Locate the cell with the specified text and output its (X, Y) center coordinate. 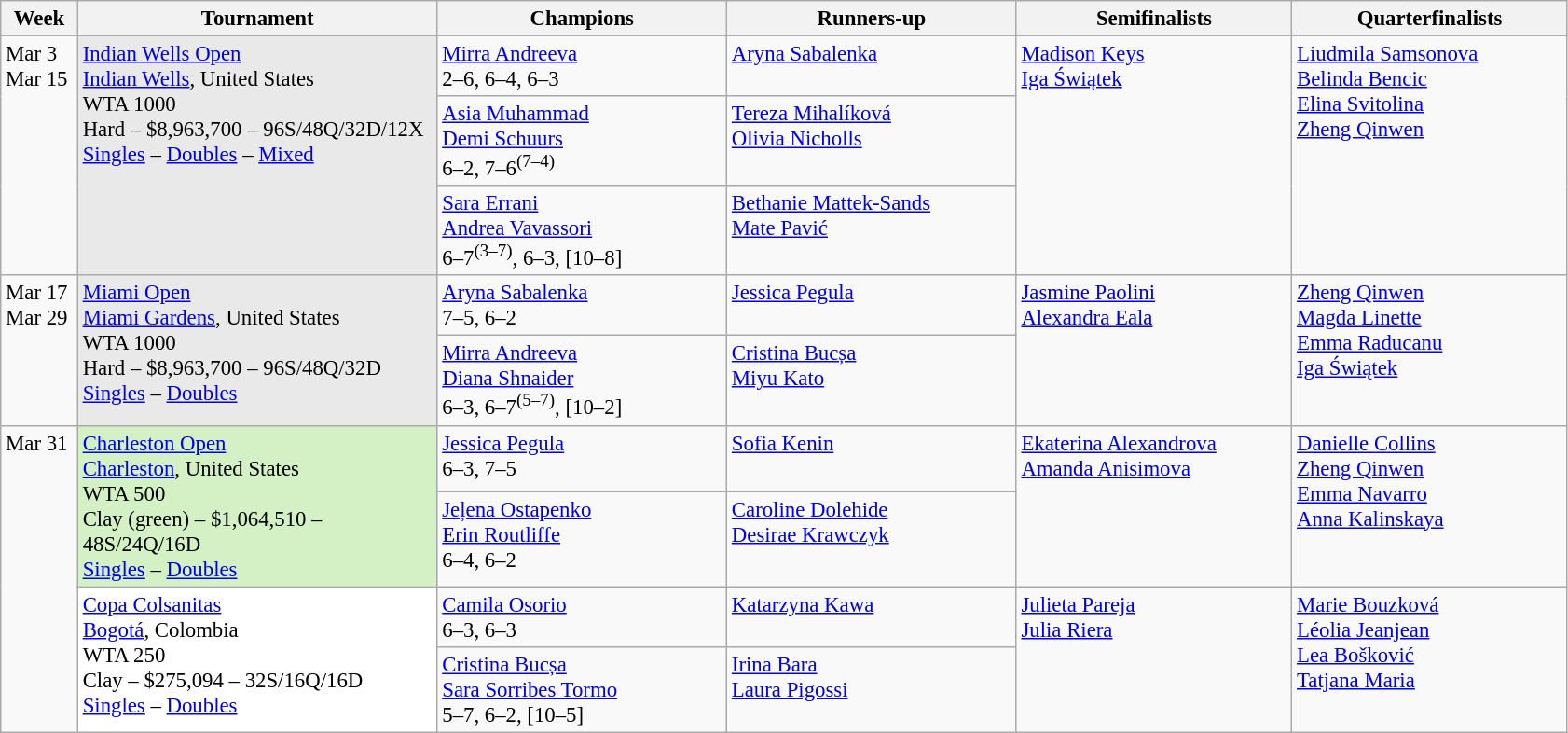
Charleston OpenCharleston, United StatesWTA 500Clay (green) – $1,064,510 – 48S/24Q/16DSingles – Doubles (257, 505)
Caroline Dolehide Desirae Krawczyk (873, 539)
Sara Errani Andrea Vavassori6–7(3–7), 6–3, [10–8] (582, 230)
Katarzyna Kawa (873, 617)
Madison Keys Iga Świątek (1154, 157)
Jessica Pegula6–3, 7–5 (582, 459)
Champions (582, 19)
Tereza Mihalíková Olivia Nicholls (873, 141)
Runners-up (873, 19)
Semifinalists (1154, 19)
Aryna Sabalenka 7–5, 6–2 (582, 306)
Asia Muhammad Demi Schuurs6–2, 7–6(7–4) (582, 141)
Week (39, 19)
Copa ColsanitasBogotá, ColombiaWTA 250Clay – $275,094 – 32S/16Q/16DSingles – Doubles (257, 659)
Julieta Pareja Julia Riera (1154, 659)
Mar 17Mar 29 (39, 351)
Ekaterina Alexandrova Amanda Anisimova (1154, 505)
Jessica Pegula (873, 306)
Sofia Kenin (873, 459)
Mar 31 (39, 578)
Quarterfinalists (1430, 19)
Liudmila Samsonova Belinda Bencic Elina Svitolina Zheng Qinwen (1430, 157)
Miami OpenMiami Gardens, United StatesWTA 1000Hard – $8,963,700 – 96S/48Q/32DSingles – Doubles (257, 351)
Jasmine Paolini Alexandra Eala (1154, 351)
Cristina Bucșa Sara Sorribes Tormo 5–7, 6–2, [10–5] (582, 689)
Tournament (257, 19)
Irina Bara Laura Pigossi (873, 689)
Zheng Qinwen Magda Linette Emma Raducanu Iga Świątek (1430, 351)
Mirra Andreeva2–6, 6–4, 6–3 (582, 67)
Jeļena Ostapenko Erin Routliffe 6–4, 6–2 (582, 539)
Danielle Collins Zheng Qinwen Emma Navarro Anna Kalinskaya (1430, 505)
Mar 3Mar 15 (39, 157)
Indian Wells OpenIndian Wells, United StatesWTA 1000Hard – $8,963,700 – 96S/48Q/32D/12XSingles – Doubles – Mixed (257, 157)
Mirra Andreeva Diana Shnaider 6–3, 6–7(5–7), [10–2] (582, 380)
Marie Bouzková Léolia Jeanjean Lea Bošković Tatjana Maria (1430, 659)
Aryna Sabalenka (873, 67)
Camila Osorio 6–3, 6–3 (582, 617)
Cristina Bucșa Miyu Kato (873, 380)
Bethanie Mattek-Sands Mate Pavić (873, 230)
